Return the [x, y] coordinate for the center point of the cell that contains the specified text.  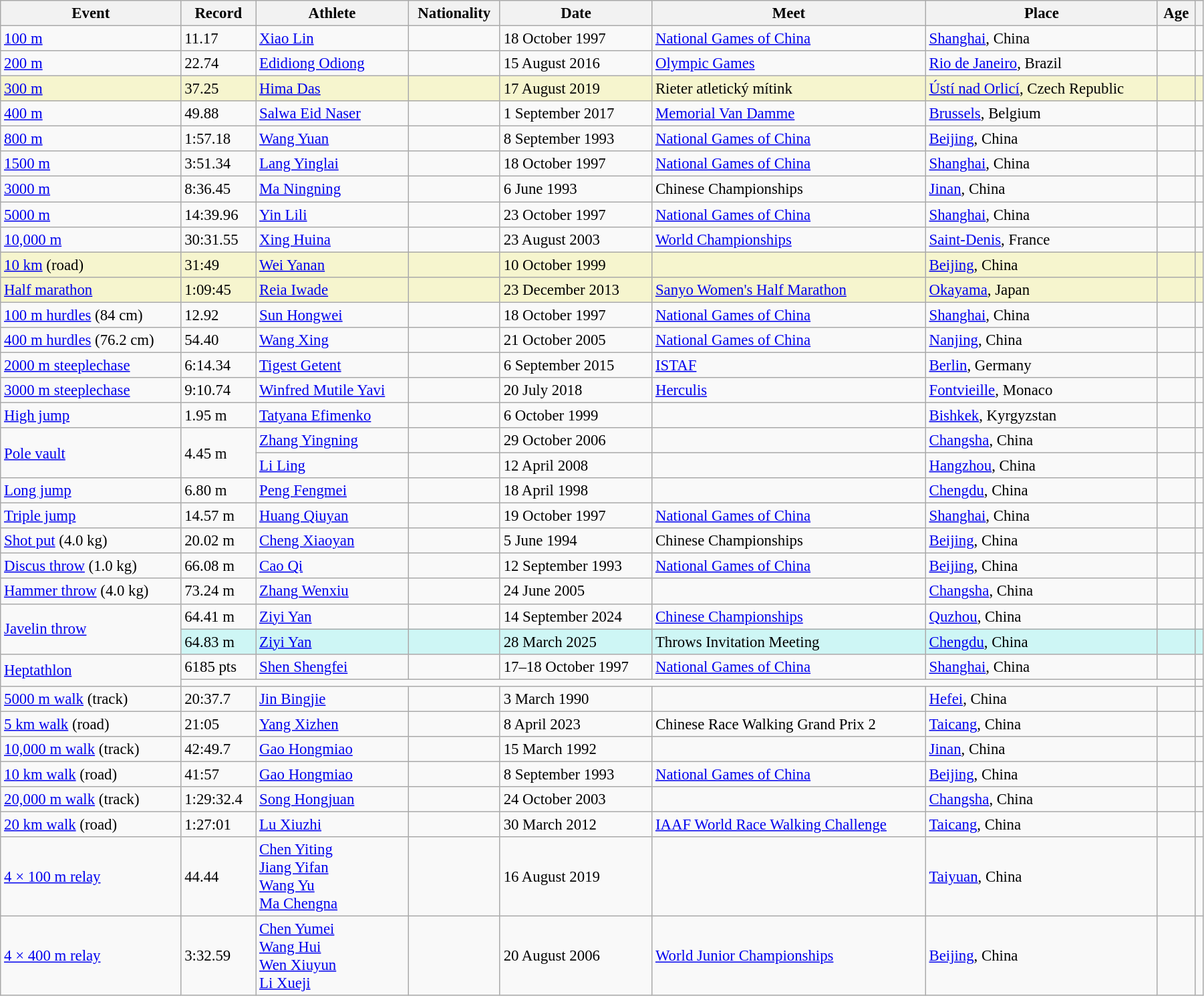
World Junior Championships [789, 956]
Jin Bingjie [332, 699]
20 July 2018 [576, 390]
200 m [91, 64]
20:37.7 [218, 699]
Cao Qi [332, 566]
12 September 1993 [576, 566]
10 October 1999 [576, 265]
6185 pts [218, 666]
Triple jump [91, 516]
15 August 2016 [576, 64]
4 × 100 m relay [91, 877]
24 June 2005 [576, 592]
Hima Das [332, 89]
Tatyana Efimenko [332, 415]
31:49 [218, 265]
Taiyuan, China [1041, 877]
1.95 m [218, 415]
21:05 [218, 724]
IAAF World Race Walking Challenge [789, 825]
14 September 2024 [576, 616]
8 April 2023 [576, 724]
19 October 1997 [576, 516]
Hangzhou, China [1041, 466]
23 August 2003 [576, 239]
49.88 [218, 114]
6 October 1999 [576, 415]
Wang Yuan [332, 139]
6 June 1993 [576, 189]
30 March 2012 [576, 825]
Long jump [91, 491]
10,000 m [91, 239]
21 October 2005 [576, 340]
Ma Ningning [332, 189]
Age [1176, 13]
Hefei, China [1041, 699]
Wei Yanan [332, 265]
Chinese Race Walking Grand Prix 2 [789, 724]
Okayama, Japan [1041, 289]
Tigest Getent [332, 365]
300 m [91, 89]
Chen YumeiWang HuiWen XiuyunLi Xueji [332, 956]
66.08 m [218, 566]
Date [576, 13]
5 km walk (road) [91, 724]
Song Hongjuan [332, 799]
Herculis [789, 390]
Meet [789, 13]
Brussels, Belgium [1041, 114]
Sanyo Women's Half Marathon [789, 289]
14:39.96 [218, 215]
3000 m [91, 189]
Hammer throw (4.0 kg) [91, 592]
12 April 2008 [576, 466]
4.45 m [218, 453]
3000 m steeplechase [91, 390]
5000 m walk (track) [91, 699]
Fontvieille, Monaco [1041, 390]
Throws Invitation Meeting [789, 642]
3 March 1990 [576, 699]
6:14.34 [218, 365]
ISTAF [789, 365]
Berlin, Germany [1041, 365]
Memorial Van Damme [789, 114]
Rio de Janeiro, Brazil [1041, 64]
Bishkek, Kyrgyzstan [1041, 415]
Rieter atletický mítink [789, 89]
3:32.59 [218, 956]
Huang Qiuyan [332, 516]
22.74 [218, 64]
28 March 2025 [576, 642]
Li Ling [332, 466]
Sun Hongwei [332, 315]
1:27:01 [218, 825]
64.83 m [218, 642]
6.80 m [218, 491]
Peng Fengmei [332, 491]
17 August 2019 [576, 89]
10 km (road) [91, 265]
Athlete [332, 13]
16 August 2019 [576, 877]
Nationality [454, 13]
73.24 m [218, 592]
Xing Huina [332, 239]
9:10.74 [218, 390]
41:57 [218, 774]
Record [218, 13]
Pole vault [91, 453]
2000 m steeplechase [91, 365]
30:31.55 [218, 239]
Yang Xizhen [332, 724]
20 August 2006 [576, 956]
20,000 m walk (track) [91, 799]
100 m hurdles (84 cm) [91, 315]
Reia Iwade [332, 289]
Javelin throw [91, 628]
Quzhou, China [1041, 616]
1:57.18 [218, 139]
23 December 2013 [576, 289]
Xiao Lin [332, 39]
10,000 m walk (track) [91, 749]
12.92 [218, 315]
Winfred Mutile Yavi [332, 390]
Event [91, 13]
High jump [91, 415]
Ústí nad Orlicí, Czech Republic [1041, 89]
44.44 [218, 877]
Shot put (4.0 kg) [91, 541]
1 September 2017 [576, 114]
14.57 m [218, 516]
37.25 [218, 89]
18 April 1998 [576, 491]
Heptathlon [91, 670]
20.02 m [218, 541]
1:09:45 [218, 289]
5 June 1994 [576, 541]
World Championships [789, 239]
Half marathon [91, 289]
17–18 October 1997 [576, 666]
Zhang Wenxiu [332, 592]
Salwa Eid Naser [332, 114]
1500 m [91, 164]
23 October 1997 [576, 215]
20 km walk (road) [91, 825]
24 October 2003 [576, 799]
6 September 2015 [576, 365]
400 m [91, 114]
Olympic Games [789, 64]
15 March 1992 [576, 749]
54.40 [218, 340]
Nanjing, China [1041, 340]
42:49.7 [218, 749]
Zhang Yingning [332, 441]
Lang Yinglai [332, 164]
11.17 [218, 39]
8:36.45 [218, 189]
4 × 400 m relay [91, 956]
Place [1041, 13]
800 m [91, 139]
Saint-Denis, France [1041, 239]
Chen YitingJiang YifanWang YuMa Chengna [332, 877]
29 October 2006 [576, 441]
Cheng Xiaoyan [332, 541]
10 km walk (road) [91, 774]
Shen Shengfei [332, 666]
1:29:32.4 [218, 799]
400 m hurdles (76.2 cm) [91, 340]
Discus throw (1.0 kg) [91, 566]
Yin Lili [332, 215]
64.41 m [218, 616]
3:51.34 [218, 164]
Lu Xiuzhi [332, 825]
100 m [91, 39]
5000 m [91, 215]
Wang Xing [332, 340]
Edidiong Odiong [332, 64]
